Identify which cell holds the provided text, then report its [X, Y] central coordinate. 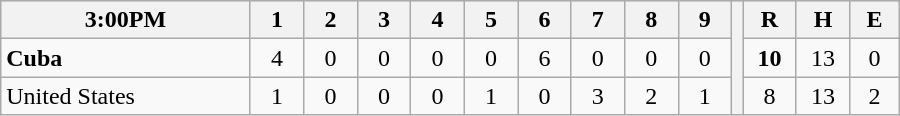
7 [598, 20]
E [874, 20]
3:00PM [126, 20]
9 [704, 20]
Cuba [126, 58]
United States [126, 96]
5 [490, 20]
10 [770, 58]
R [770, 20]
H [823, 20]
